From the cell containing the given text, extract its center point as (x, y) coordinate. 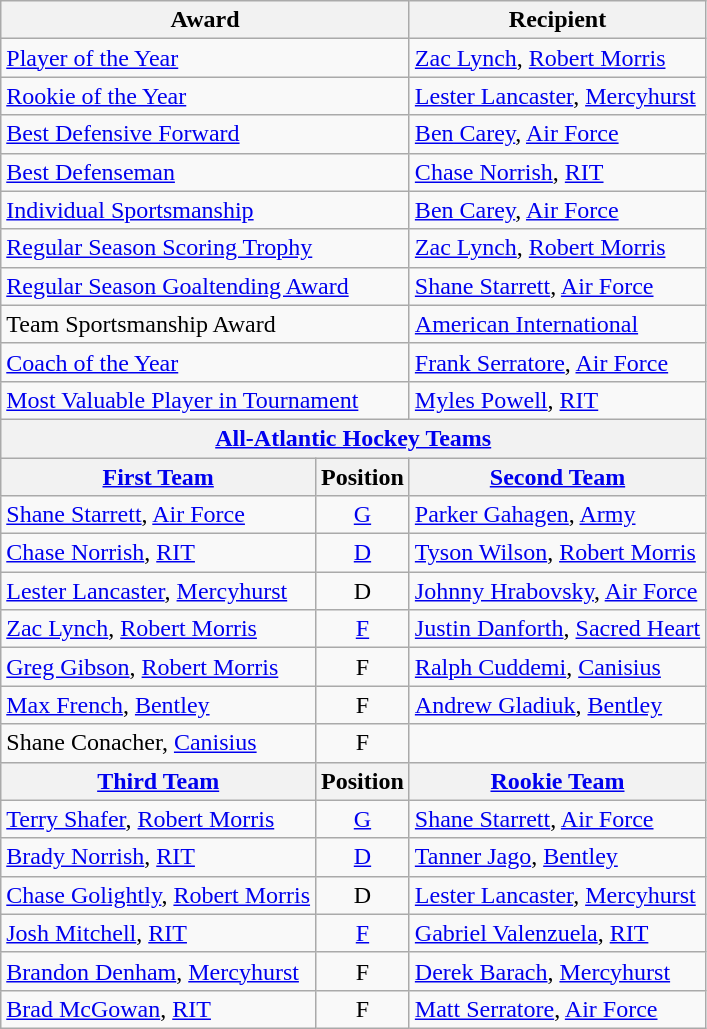
Greg Gibson, Robert Morris (158, 667)
Frank Serratore, Air Force (557, 362)
Rookie Team (557, 781)
Derek Barach, Mercyhurst (557, 971)
Award (206, 20)
Tanner Jago, Bentley (557, 857)
Gabriel Valenzuela, RIT (557, 933)
Brady Norrish, RIT (158, 857)
Justin Danforth, Sacred Heart (557, 629)
Ralph Cuddemi, Canisius (557, 667)
Chase Golightly, Robert Morris (158, 895)
Tyson Wilson, Robert Morris (557, 553)
All-Atlantic Hockey Teams (354, 438)
Josh Mitchell, RIT (158, 933)
Matt Serratore, Air Force (557, 1009)
Recipient (557, 20)
Regular Season Goaltending Award (206, 286)
Individual Sportsmanship (206, 210)
American International (557, 324)
Player of the Year (206, 58)
Second Team (557, 477)
First Team (158, 477)
Best Defensive Forward (206, 134)
Max French, Bentley (158, 705)
Most Valuable Player in Tournament (206, 400)
Parker Gahagen, Army (557, 515)
Rookie of the Year (206, 96)
Johnny Hrabovsky, Air Force (557, 591)
Shane Conacher, Canisius (158, 743)
Andrew Gladiuk, Bentley (557, 705)
Team Sportsmanship Award (206, 324)
Best Defenseman (206, 172)
Terry Shafer, Robert Morris (158, 819)
Brandon Denham, Mercyhurst (158, 971)
Regular Season Scoring Trophy (206, 248)
Brad McGowan, RIT (158, 1009)
Myles Powell, RIT (557, 400)
Third Team (158, 781)
Coach of the Year (206, 362)
